From the cell containing the given text, extract its center point as (x, y) coordinate. 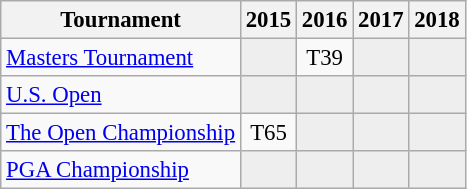
The Open Championship (121, 133)
2016 (325, 20)
2018 (437, 20)
Masters Tournament (121, 58)
T39 (325, 58)
2015 (268, 20)
2017 (381, 20)
U.S. Open (121, 95)
T65 (268, 133)
Tournament (121, 20)
PGA Championship (121, 170)
